Identify which cell holds the provided text, then report its [x, y] central coordinate. 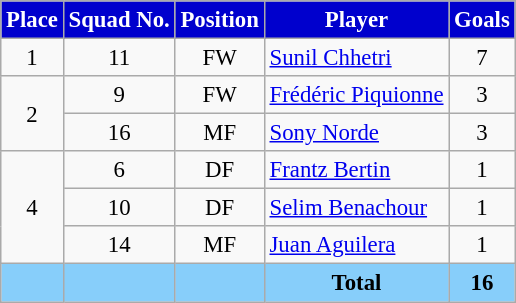
Frantz Bertin [356, 170]
7 [482, 58]
Position [220, 20]
Goals [482, 20]
Frédéric Piquionne [356, 95]
Player [356, 20]
9 [119, 95]
14 [119, 245]
11 [119, 58]
6 [119, 170]
Place [32, 20]
Total [356, 283]
Selim Benachour [356, 208]
10 [119, 208]
Sunil Chhetri [356, 58]
Juan Aguilera [356, 245]
Sony Norde [356, 133]
Squad No. [119, 20]
4 [32, 208]
2 [32, 114]
